Output the [x, y] coordinate of the center of the cell containing the given text.  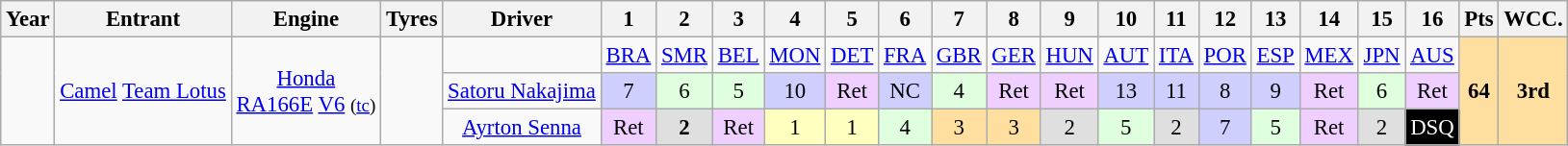
DSQ [1432, 128]
DET [853, 56]
BEL [738, 56]
HUN [1069, 56]
Engine [306, 19]
GER [1014, 56]
HondaRA166E V6 (tc) [306, 92]
Year [28, 19]
NC [905, 91]
12 [1224, 19]
Camel Team Lotus [142, 92]
AUS [1432, 56]
Entrant [142, 19]
ESP [1275, 56]
POR [1224, 56]
ITA [1176, 56]
AUT [1126, 56]
WCC. [1533, 19]
14 [1328, 19]
Satoru Nakajima [522, 91]
Ayrton Senna [522, 128]
MON [795, 56]
3rd [1533, 92]
MEX [1328, 56]
16 [1432, 19]
64 [1478, 92]
SMR [685, 56]
FRA [905, 56]
Tyres [412, 19]
JPN [1382, 56]
Driver [522, 19]
15 [1382, 19]
GBR [959, 56]
BRA [628, 56]
Pts [1478, 19]
